Extract the [X, Y] coordinate from the center of the cell holding the provided text.  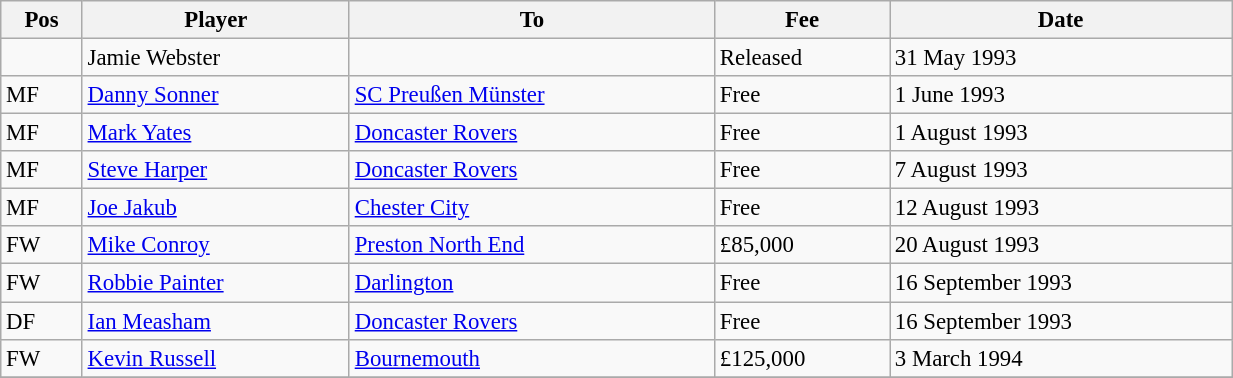
12 August 1993 [1061, 208]
3 March 1994 [1061, 358]
Joe Jakub [216, 208]
Player [216, 20]
£125,000 [802, 358]
Fee [802, 20]
20 August 1993 [1061, 245]
Jamie Webster [216, 58]
Pos [42, 20]
Chester City [532, 208]
Darlington [532, 283]
7 August 1993 [1061, 170]
Danny Sonner [216, 95]
Mike Conroy [216, 245]
31 May 1993 [1061, 58]
Robbie Painter [216, 283]
To [532, 20]
Mark Yates [216, 133]
Preston North End [532, 245]
Bournemouth [532, 358]
1 June 1993 [1061, 95]
£85,000 [802, 245]
Ian Measham [216, 321]
SC Preußen Münster [532, 95]
Steve Harper [216, 170]
Kevin Russell [216, 358]
DF [42, 321]
Date [1061, 20]
Released [802, 58]
1 August 1993 [1061, 133]
